Scan for the cell matching the given text and deliver its [x, y] coordinate at center. 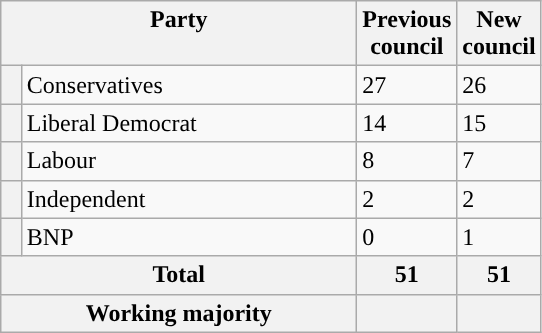
Previous council [407, 34]
New council [499, 34]
Labour [189, 161]
Conservatives [189, 85]
26 [499, 85]
Working majority [179, 313]
BNP [189, 237]
Liberal Democrat [189, 123]
0 [407, 237]
Total [179, 275]
14 [407, 123]
27 [407, 85]
Party [179, 34]
1 [499, 237]
7 [499, 161]
15 [499, 123]
8 [407, 161]
Independent [189, 199]
